From the cell containing the given text, extract its center point as (x, y) coordinate. 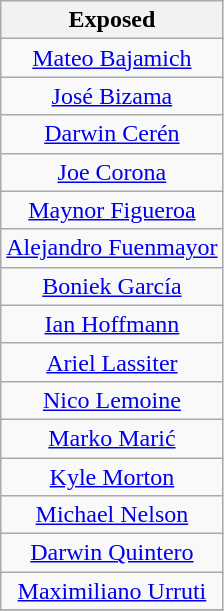
Boniek García (112, 286)
Maynor Figueroa (112, 210)
Mateo Bajamich (112, 58)
Ian Hoffmann (112, 324)
José Bizama (112, 96)
Darwin Quintero (112, 553)
Darwin Cerén (112, 134)
Marko Marić (112, 438)
Nico Lemoine (112, 400)
Alejandro Fuenmayor (112, 248)
Joe Corona (112, 172)
Exposed (112, 20)
Maximiliano Urruti (112, 591)
Kyle Morton (112, 477)
Ariel Lassiter (112, 362)
Michael Nelson (112, 515)
